Extract the (x, y) coordinate from the center of the cell holding the provided text.  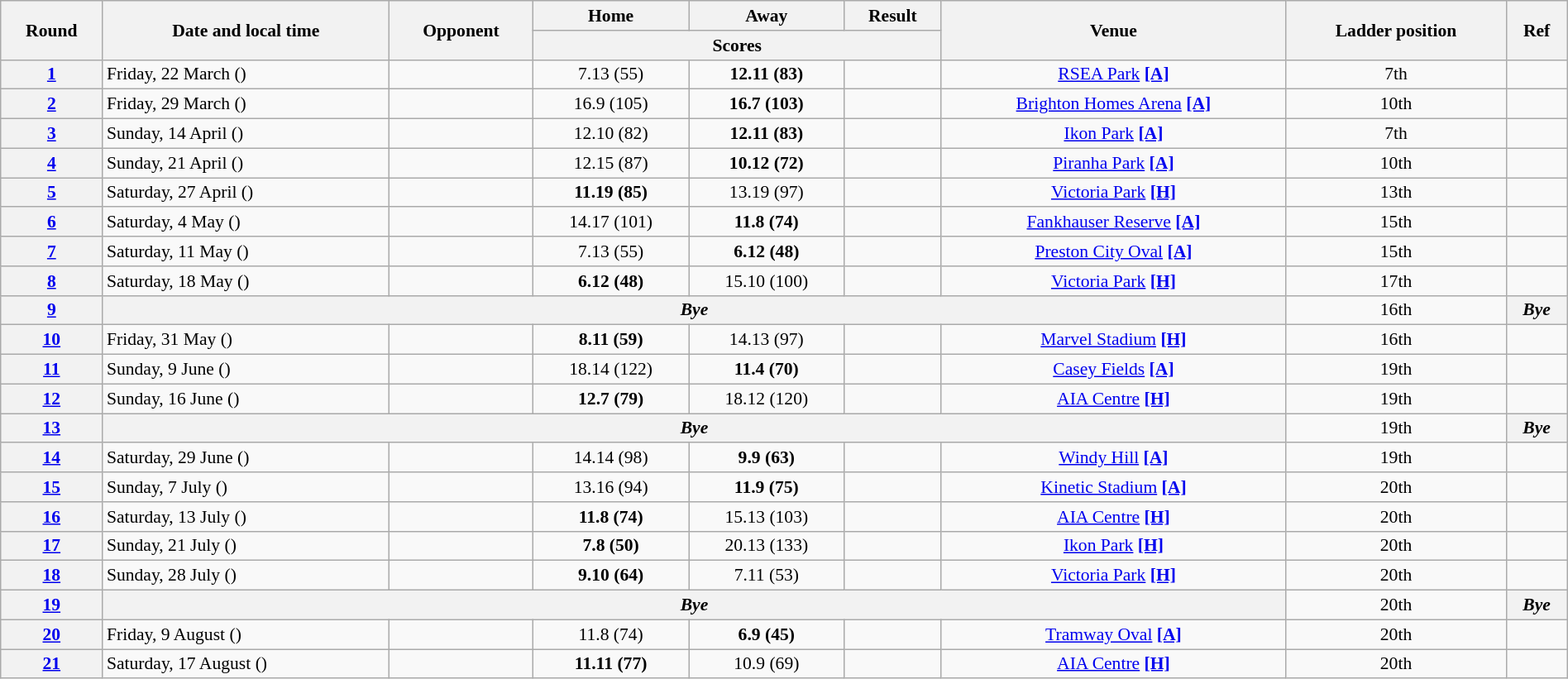
11.9 (75) (767, 487)
9 (51, 310)
Tramway Oval [A] (1113, 634)
5 (51, 193)
Saturday, 18 May () (246, 281)
Marvel Stadium [H] (1113, 340)
15.13 (103) (767, 517)
16.7 (103) (767, 104)
Ladder position (1396, 30)
13 (51, 428)
14.14 (98) (611, 458)
4 (51, 163)
10.12 (72) (767, 163)
15 (51, 487)
15.10 (100) (767, 281)
Round (51, 30)
Friday, 29 March () (246, 104)
10 (51, 340)
21 (51, 664)
14.13 (97) (767, 340)
16.9 (105) (611, 104)
1 (51, 74)
8 (51, 281)
2 (51, 104)
Friday, 22 March () (246, 74)
17 (51, 546)
18.14 (122) (611, 370)
Friday, 31 May () (246, 340)
13.19 (97) (767, 193)
11.4 (70) (767, 370)
9.9 (63) (767, 458)
8.11 (59) (611, 340)
19 (51, 605)
Saturday, 17 August () (246, 664)
12.7 (79) (611, 399)
Home (611, 16)
13th (1396, 193)
11.19 (85) (611, 193)
17th (1396, 281)
Sunday, 21 July () (246, 546)
20.13 (133) (767, 546)
7 (51, 251)
Saturday, 29 June () (246, 458)
6 (51, 222)
Friday, 9 August () (246, 634)
3 (51, 134)
Date and local time (246, 30)
Sunday, 16 June () (246, 399)
Away (767, 16)
11.11 (77) (611, 664)
Venue (1113, 30)
16 (51, 517)
Sunday, 21 April () (246, 163)
Sunday, 14 April () (246, 134)
12 (51, 399)
Ref (1537, 30)
14.17 (101) (611, 222)
Preston City Oval [A] (1113, 251)
Casey Fields [A] (1113, 370)
13.16 (94) (611, 487)
Windy Hill [A] (1113, 458)
9.10 (64) (611, 576)
Saturday, 11 May () (246, 251)
Opponent (461, 30)
Sunday, 28 July () (246, 576)
Ikon Park [H] (1113, 546)
Piranha Park [A] (1113, 163)
Brighton Homes Arena [A] (1113, 104)
7.11 (53) (767, 576)
12.15 (87) (611, 163)
11 (51, 370)
Saturday, 4 May () (246, 222)
Fankhauser Reserve [A] (1113, 222)
Sunday, 9 June () (246, 370)
10.9 (69) (767, 664)
Kinetic Stadium [A] (1113, 487)
Scores (738, 45)
RSEA Park [A] (1113, 74)
Saturday, 27 April () (246, 193)
18 (51, 576)
12.10 (82) (611, 134)
6.9 (45) (767, 634)
14 (51, 458)
Result (893, 16)
Sunday, 7 July () (246, 487)
18.12 (120) (767, 399)
Saturday, 13 July () (246, 517)
7.8 (50) (611, 546)
20 (51, 634)
Ikon Park [A] (1113, 134)
